Find where the given text appears and provide that cell's center as [X, Y] coordinate. 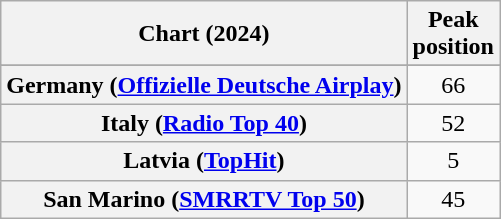
66 [453, 85]
Germany (Offizielle Deutsche Airplay) [204, 85]
Latvia (TopHit) [204, 161]
San Marino (SMRRTV Top 50) [204, 199]
Italy (Radio Top 40) [204, 123]
5 [453, 161]
45 [453, 199]
Chart (2024) [204, 34]
Peakposition [453, 34]
52 [453, 123]
